Scan for the cell matching the given text and deliver its [x, y] coordinate at center. 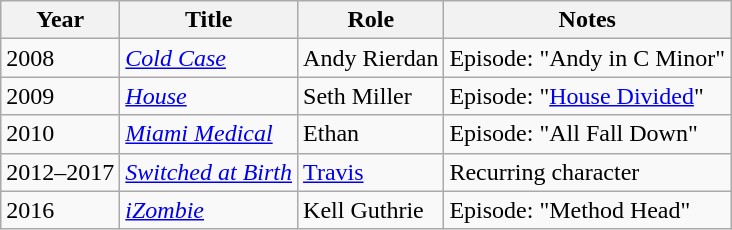
Title [209, 20]
2010 [60, 134]
Travis [371, 172]
iZombie [209, 210]
Notes [588, 20]
Role [371, 20]
Kell Guthrie [371, 210]
Seth Miller [371, 96]
Switched at Birth [209, 172]
Recurring character [588, 172]
2008 [60, 58]
Ethan [371, 134]
House [209, 96]
Year [60, 20]
Episode: "Andy in C Minor" [588, 58]
Episode: "House Divided" [588, 96]
Miami Medical [209, 134]
Episode: "Method Head" [588, 210]
2016 [60, 210]
2009 [60, 96]
Cold Case [209, 58]
Andy Rierdan [371, 58]
Episode: "All Fall Down" [588, 134]
2012–2017 [60, 172]
